Determine the (x, y) coordinate at the center of the cell enclosing the given text.  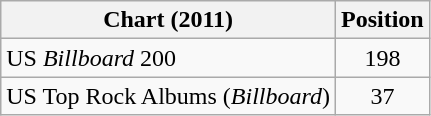
Chart (2011) (168, 20)
Position (383, 20)
US Top Rock Albums (Billboard) (168, 96)
37 (383, 96)
US Billboard 200 (168, 58)
198 (383, 58)
